Find where the given text appears and provide that cell's center as (x, y) coordinate. 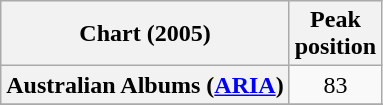
Peakposition (335, 34)
Chart (2005) (145, 34)
83 (335, 85)
Australian Albums (ARIA) (145, 85)
